From the cell containing the given text, extract its center point as [X, Y] coordinate. 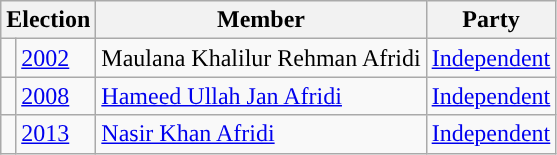
Member [261, 20]
Hameed Ullah Jan Afridi [261, 96]
Party [491, 20]
2013 [56, 134]
Maulana Khalilur Rehman Afridi [261, 58]
Election [48, 20]
2002 [56, 58]
Nasir Khan Afridi [261, 134]
2008 [56, 96]
